Provide the [x, y] coordinate of the cell's center where the given text is located.  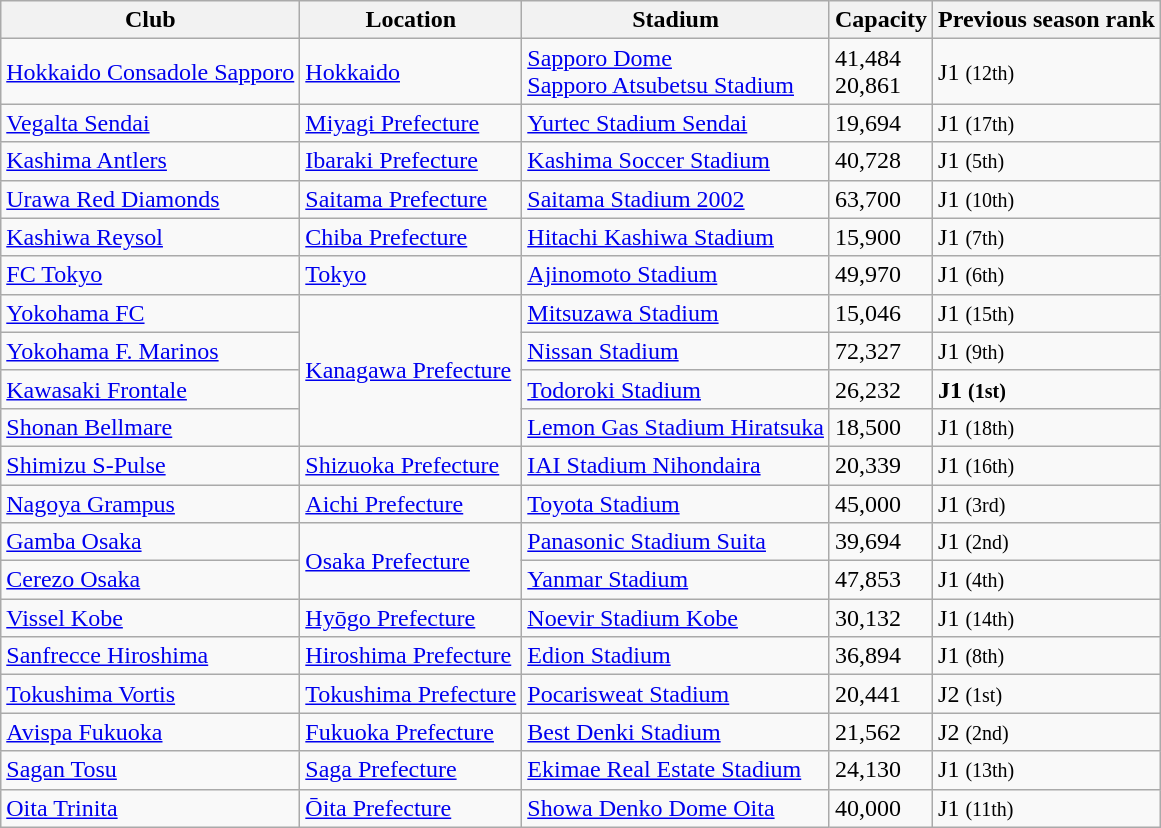
Sapporo DomeSapporo Atsubetsu Stadium [676, 72]
15,900 [880, 237]
J1 (9th) [1047, 351]
20,441 [880, 694]
Panasonic Stadium Suita [676, 542]
Fukuoka Prefecture [411, 732]
72,327 [880, 351]
Club [150, 20]
Stadium [676, 20]
Vegalta Sendai [150, 123]
Nissan Stadium [676, 351]
J1 (7th) [1047, 237]
Saga Prefecture [411, 770]
J1 (5th) [1047, 161]
63,700 [880, 199]
Lemon Gas Stadium Hiratsuka [676, 427]
Osaka Prefecture [411, 561]
J2 (1st) [1047, 694]
Oita Trinita [150, 808]
20,339 [880, 465]
Kanagawa Prefecture [411, 370]
19,694 [880, 123]
39,694 [880, 542]
Shimizu S-Pulse [150, 465]
J1 (14th) [1047, 618]
Hokkaido [411, 72]
J1 (12th) [1047, 72]
Best Denki Stadium [676, 732]
40,728 [880, 161]
J1 (10th) [1047, 199]
45,000 [880, 503]
J1 (15th) [1047, 313]
J1 (2nd) [1047, 542]
Yokohama F. Marinos [150, 351]
J2 (2nd) [1047, 732]
21,562 [880, 732]
30,132 [880, 618]
Yurtec Stadium Sendai [676, 123]
Gamba Osaka [150, 542]
Kashima Antlers [150, 161]
40,000 [880, 808]
Yanmar Stadium [676, 580]
26,232 [880, 389]
Pocarisweat Stadium [676, 694]
Cerezo Osaka [150, 580]
Kashiwa Reysol [150, 237]
36,894 [880, 656]
Yokohama FC [150, 313]
Hiroshima Prefecture [411, 656]
Vissel Kobe [150, 618]
Saitama Stadium 2002 [676, 199]
Sagan Tosu [150, 770]
Kawasaki Frontale [150, 389]
Previous season rank [1047, 20]
Todoroki Stadium [676, 389]
J1 (11th) [1047, 808]
18,500 [880, 427]
Chiba Prefecture [411, 237]
Shizuoka Prefecture [411, 465]
Ekimae Real Estate Stadium [676, 770]
J1 (18th) [1047, 427]
Avispa Fukuoka [150, 732]
FC Tokyo [150, 275]
Ajinomoto Stadium [676, 275]
Shonan Bellmare [150, 427]
Urawa Red Diamonds [150, 199]
Nagoya Grampus [150, 503]
Hyōgo Prefecture [411, 618]
Hokkaido Consadole Sapporo [150, 72]
Edion Stadium [676, 656]
Tokushima Prefecture [411, 694]
24,130 [880, 770]
Kashima Soccer Stadium [676, 161]
Hitachi Kashiwa Stadium [676, 237]
J1 (16th) [1047, 465]
Location [411, 20]
Mitsuzawa Stadium [676, 313]
J1 (13th) [1047, 770]
Noevir Stadium Kobe [676, 618]
Miyagi Prefecture [411, 123]
Toyota Stadium [676, 503]
15,046 [880, 313]
J1 (6th) [1047, 275]
41,48420,861 [880, 72]
Capacity [880, 20]
J1 (3rd) [1047, 503]
Showa Denko Dome Oita [676, 808]
Ōita Prefecture [411, 808]
49,970 [880, 275]
IAI Stadium Nihondaira [676, 465]
Sanfrecce Hiroshima [150, 656]
Aichi Prefecture [411, 503]
J1 (1st) [1047, 389]
J1 (8th) [1047, 656]
Tokyo [411, 275]
47,853 [880, 580]
J1 (17th) [1047, 123]
Saitama Prefecture [411, 199]
Tokushima Vortis [150, 694]
J1 (4th) [1047, 580]
Ibaraki Prefecture [411, 161]
